Identify which cell holds the provided text, then report its (x, y) central coordinate. 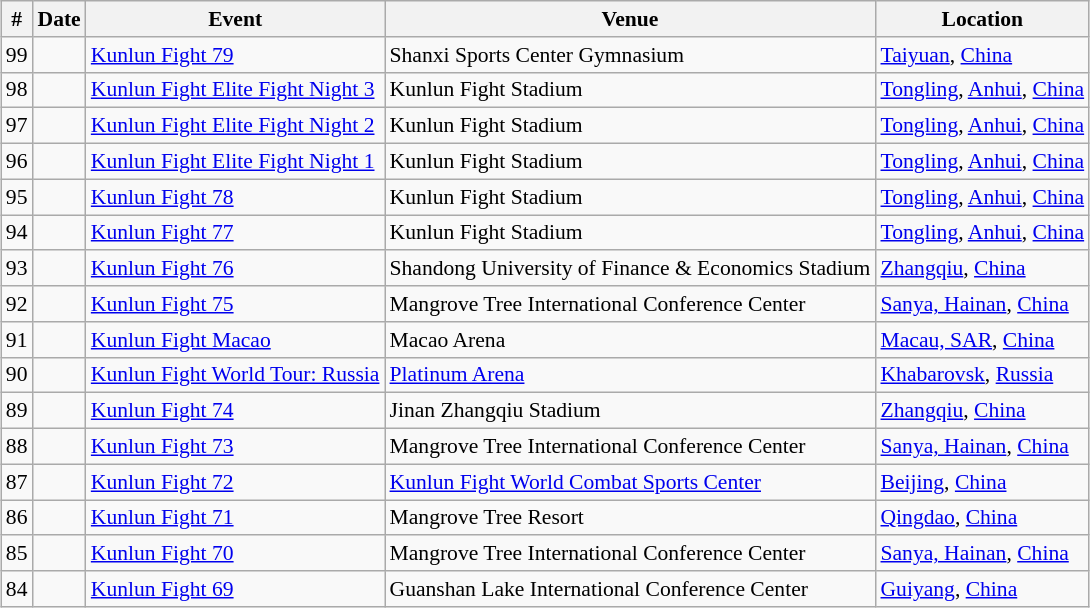
Kunlun Fight Elite Fight Night 2 (236, 126)
Kunlun Fight World Combat Sports Center (630, 482)
Venue (630, 19)
Kunlun Fight 69 (236, 589)
Kunlun Fight 78 (236, 197)
Kunlun Fight 75 (236, 304)
85 (17, 554)
Taiyuan, China (982, 55)
Kunlun Fight 70 (236, 554)
86 (17, 518)
90 (17, 375)
99 (17, 55)
Shandong University of Finance & Economics Stadium (630, 269)
Kunlun Fight World Tour: Russia (236, 375)
98 (17, 90)
92 (17, 304)
Macau, SAR, China (982, 340)
89 (17, 411)
Date (58, 19)
94 (17, 233)
# (17, 19)
Macao Arena (630, 340)
91 (17, 340)
Kunlun Fight 74 (236, 411)
96 (17, 162)
Guanshan Lake International Conference Center (630, 589)
Beijing, China (982, 482)
Kunlun Fight 71 (236, 518)
87 (17, 482)
Mangrove Tree Resort (630, 518)
Kunlun Fight Elite Fight Night 1 (236, 162)
Khabarovsk, Russia (982, 375)
Event (236, 19)
Platinum Arena (630, 375)
Guiyang, China (982, 589)
88 (17, 447)
93 (17, 269)
Location (982, 19)
Kunlun Fight 76 (236, 269)
Kunlun Fight Macao (236, 340)
95 (17, 197)
84 (17, 589)
Kunlun Fight 73 (236, 447)
Kunlun Fight 79 (236, 55)
Kunlun Fight 77 (236, 233)
97 (17, 126)
Shanxi Sports Center Gymnasium (630, 55)
Qingdao, China (982, 518)
Kunlun Fight 72 (236, 482)
Kunlun Fight Elite Fight Night 3 (236, 90)
Jinan Zhangqiu Stadium (630, 411)
